Identify which cell holds the provided text, then report its (X, Y) central coordinate. 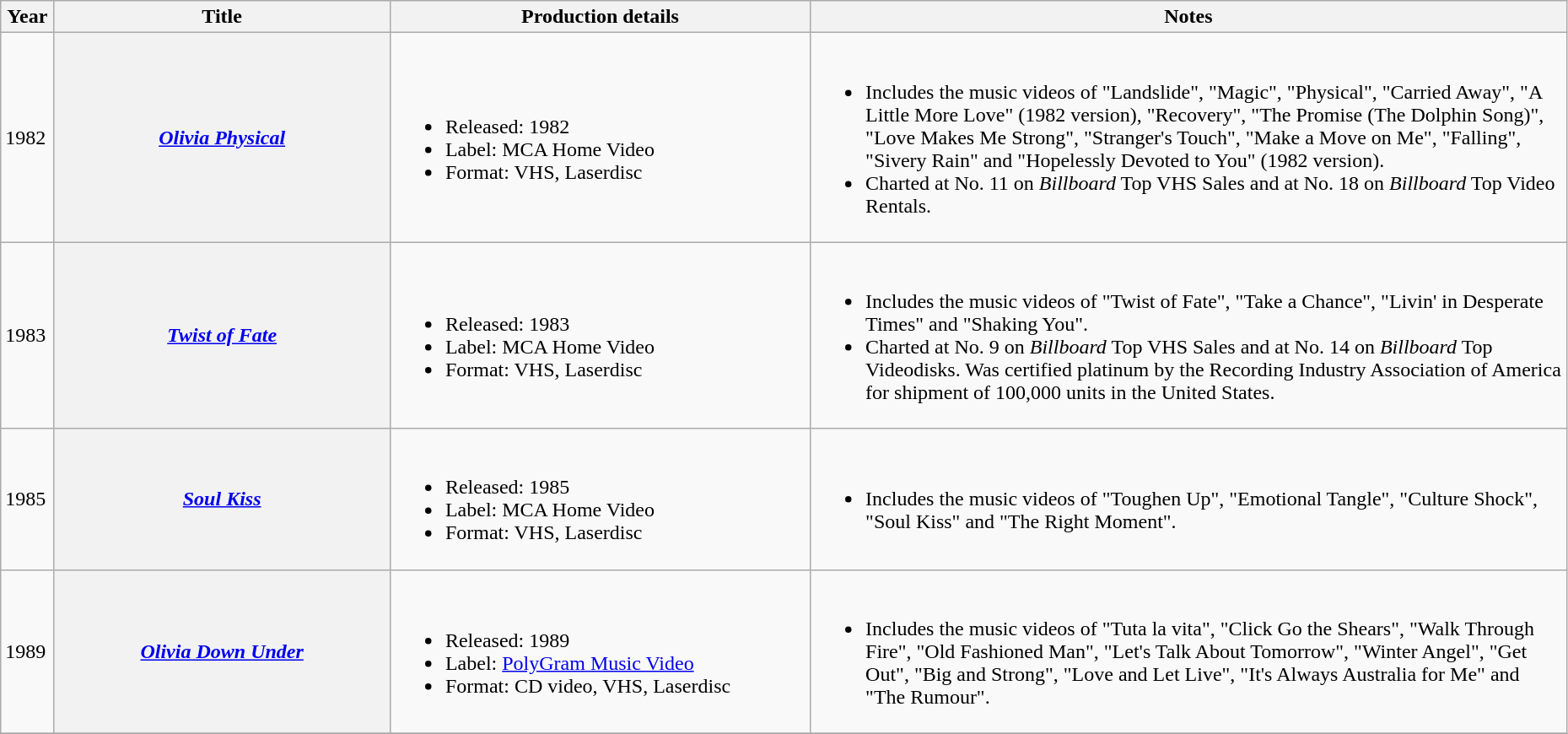
Production details (600, 17)
Released: 1989Label: PolyGram Music VideoFormat: CD video, VHS, Laserdisc (600, 651)
1983 (27, 336)
Released: 1983Label: MCA Home VideoFormat: VHS, Laserdisc (600, 336)
Includes the music videos of "Toughen Up", "Emotional Tangle", "Culture Shock", "Soul Kiss" and "The Right Moment". (1189, 499)
1985 (27, 499)
Olivia Physical (223, 138)
Released: 1985Label: MCA Home VideoFormat: VHS, Laserdisc (600, 499)
Title (223, 17)
Soul Kiss (223, 499)
Twist of Fate (223, 336)
Year (27, 17)
Olivia Down Under (223, 651)
Released: 1982Label: MCA Home VideoFormat: VHS, Laserdisc (600, 138)
1989 (27, 651)
Notes (1189, 17)
1982 (27, 138)
